Detect which cell encompasses the target text, then output its [x, y] center coordinate. 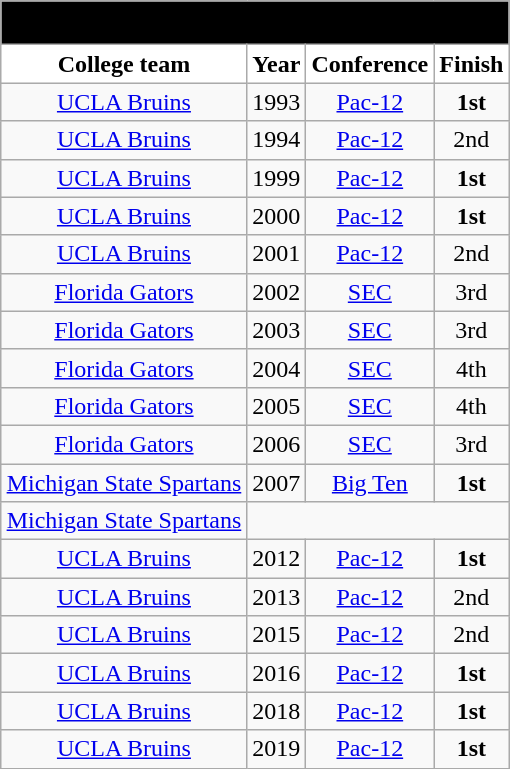
2002 [276, 292]
2019 [276, 749]
2016 [276, 673]
Conference [370, 64]
Conference Championship Finishes [255, 23]
Year [276, 64]
2018 [276, 711]
2013 [276, 597]
2015 [276, 635]
2001 [276, 254]
Finish [472, 64]
2000 [276, 216]
1999 [276, 178]
Big Ten [370, 483]
1993 [276, 102]
2012 [276, 559]
2007 [276, 483]
2004 [276, 368]
2006 [276, 444]
1994 [276, 140]
2005 [276, 406]
2003 [276, 330]
College team [124, 64]
